Capture the cell that displays the provided text and extract its (X, Y) central coordinate. 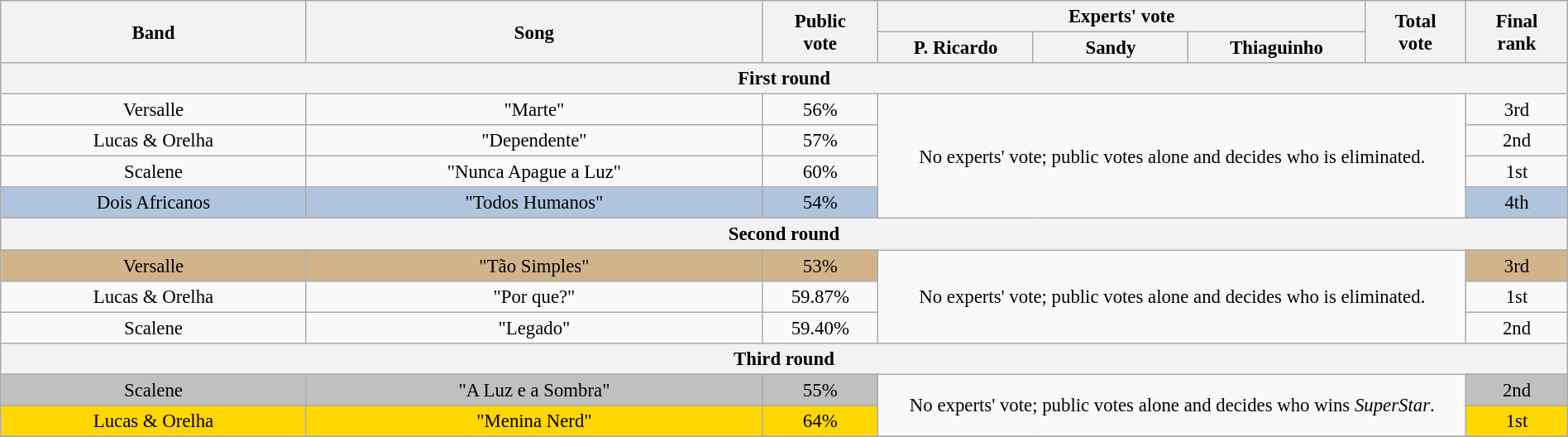
Dois Africanos (154, 203)
"A Luz e a Sombra" (534, 390)
Totalvote (1415, 31)
No experts' vote; public votes alone and decides who wins SuperStar. (1173, 406)
Thiaguinho (1277, 48)
57% (820, 141)
"Por que?" (534, 296)
"Legado" (534, 328)
P. Ricardo (956, 48)
"Menina Nerd" (534, 421)
Third round (784, 358)
64% (820, 421)
59.87% (820, 296)
Sandy (1110, 48)
"Todos Humanos" (534, 203)
Second round (784, 234)
"Marte" (534, 110)
"Nunca Apague a Luz" (534, 172)
Song (534, 31)
55% (820, 390)
First round (784, 79)
Band (154, 31)
"Tão Simples" (534, 266)
4th (1517, 203)
Finalrank (1517, 31)
Experts' vote (1121, 17)
53% (820, 266)
60% (820, 172)
54% (820, 203)
"Dependente" (534, 141)
59.40% (820, 328)
56% (820, 110)
Publicvote (820, 31)
